Provide the [X, Y] coordinate of the cell's center where the given text is located.  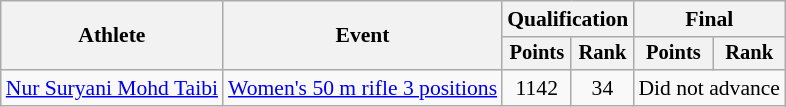
1142 [536, 88]
Athlete [112, 36]
Nur Suryani Mohd Taibi [112, 88]
34 [602, 88]
Final [709, 19]
Qualification [568, 19]
Did not advance [709, 88]
Women's 50 m rifle 3 positions [362, 88]
Event [362, 36]
